Provide the [X, Y] coordinate of the cell's center where the given text is located.  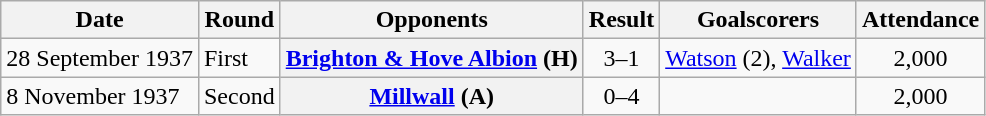
Date [100, 20]
Result [621, 20]
First [239, 58]
Watson (2), Walker [758, 58]
8 November 1937 [100, 96]
0–4 [621, 96]
Brighton & Hove Albion (H) [432, 58]
Opponents [432, 20]
Attendance [920, 20]
3–1 [621, 58]
Millwall (A) [432, 96]
Round [239, 20]
Second [239, 96]
28 September 1937 [100, 58]
Goalscorers [758, 20]
